Pinpoint the cell where the given text exists, returning its [x, y] midpoint coordinate. 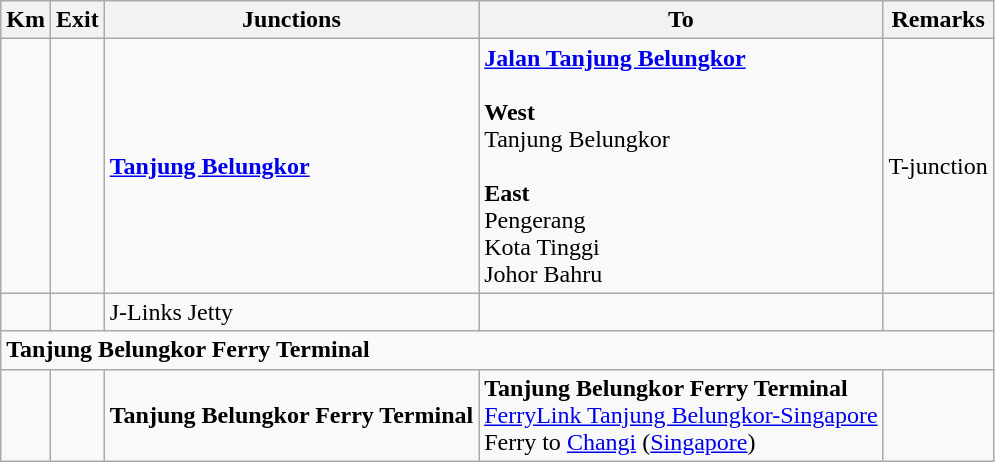
Remarks [938, 20]
Jalan Tanjung BelungkorWest Tanjung BelungkorEast Pengerang Kota Tinggi Johor Bahru [681, 166]
T-junction [938, 166]
Junctions [291, 20]
J-Links Jetty [291, 312]
Tanjung Belungkor [291, 166]
To [681, 20]
Tanjung Belungkor Ferry Terminal FerryLink Tanjung Belungkor-SingaporeFerry to Changi (Singapore) [681, 415]
Km [26, 20]
Exit [77, 20]
